Extract the [x, y] coordinate from the center of the cell holding the provided text.  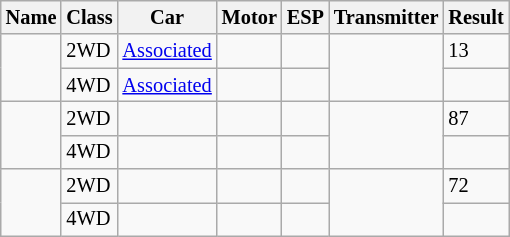
ESP [306, 17]
72 [476, 186]
Motor [250, 17]
Class [89, 17]
Transmitter [386, 17]
Result [476, 17]
13 [476, 51]
Name [32, 17]
Car [168, 17]
87 [476, 118]
